Determine the (x, y) coordinate at the center of the cell enclosing the given text.  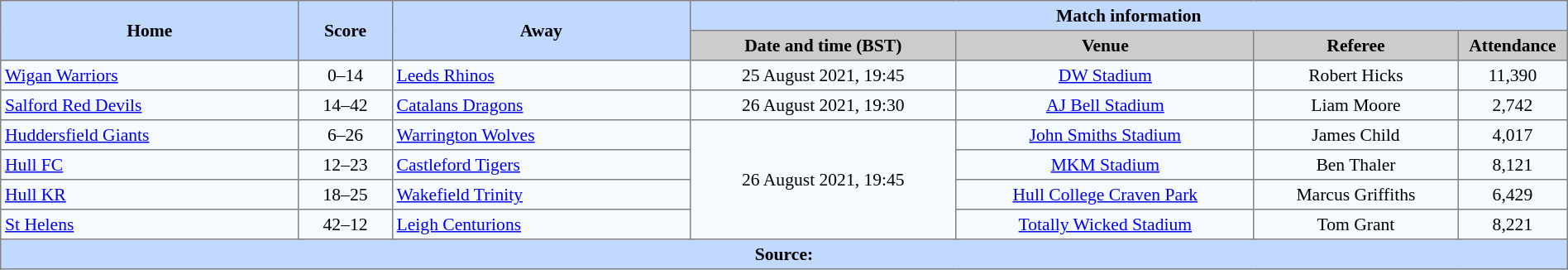
John Smiths Stadium (1105, 135)
Attendance (1513, 46)
11,390 (1513, 75)
DW Stadium (1105, 75)
James Child (1355, 135)
Date and time (BST) (823, 46)
14–42 (346, 105)
Ben Thaler (1355, 165)
St Helens (150, 224)
Away (541, 31)
Tom Grant (1355, 224)
AJ Bell Stadium (1105, 105)
26 August 2021, 19:45 (823, 180)
Castleford Tigers (541, 165)
Salford Red Devils (150, 105)
2,742 (1513, 105)
8,221 (1513, 224)
8,121 (1513, 165)
Marcus Griffiths (1355, 195)
Totally Wicked Stadium (1105, 224)
4,017 (1513, 135)
Home (150, 31)
Robert Hicks (1355, 75)
Hull KR (150, 195)
42–12 (346, 224)
Score (346, 31)
Wakefield Trinity (541, 195)
Huddersfield Giants (150, 135)
MKM Stadium (1105, 165)
6–26 (346, 135)
Hull FC (150, 165)
Catalans Dragons (541, 105)
Referee (1355, 46)
6,429 (1513, 195)
Match information (1128, 16)
Wigan Warriors (150, 75)
Venue (1105, 46)
Leeds Rhinos (541, 75)
26 August 2021, 19:30 (823, 105)
25 August 2021, 19:45 (823, 75)
Liam Moore (1355, 105)
18–25 (346, 195)
0–14 (346, 75)
Warrington Wolves (541, 135)
Source: (784, 254)
Leigh Centurions (541, 224)
Hull College Craven Park (1105, 195)
12–23 (346, 165)
